Locate the cell with the specified text and output its [X, Y] center coordinate. 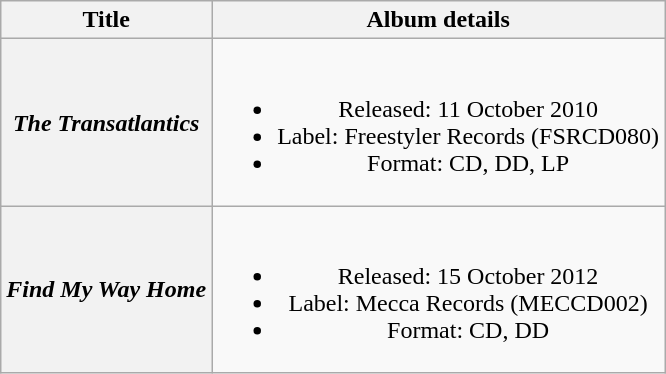
Released: 11 October 2010Label: Freestyler Records (FSRCD080)Format: CD, DD, LP [438, 122]
The Transatlantics [106, 122]
Find My Way Home [106, 290]
Album details [438, 20]
Released: 15 October 2012Label: Mecca Records (MECCD002)Format: CD, DD [438, 290]
Title [106, 20]
